For the text-containing cell, return its midpoint in (x, y) coordinate format. 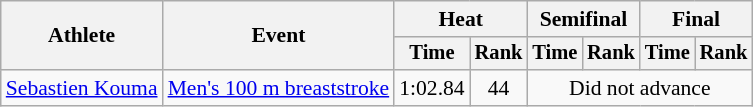
Did not advance (640, 88)
44 (499, 88)
Sebastien Kouma (82, 88)
Athlete (82, 36)
Final (696, 19)
1:02.84 (432, 88)
Heat (460, 19)
Semifinal (583, 19)
Men's 100 m breaststroke (279, 88)
Event (279, 36)
